For the text-containing cell, return its midpoint in (X, Y) coordinate format. 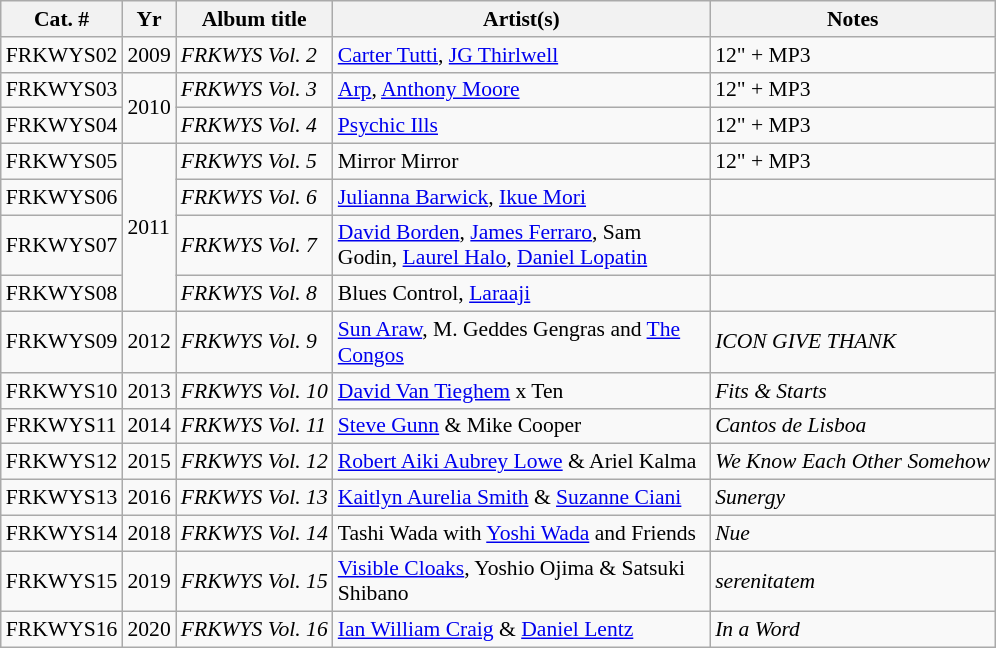
Carter Tutti, JG Thirlwell (522, 55)
We Know Each Other Somehow (852, 462)
2010 (148, 108)
FRKWYS08 (62, 294)
FRKWYS09 (62, 342)
2018 (148, 533)
FRKWYS14 (62, 533)
2016 (148, 498)
FRKWYS Vol. 9 (254, 342)
Julianna Barwick, Ikue Mori (522, 197)
Psychic Ills (522, 126)
Artist(s) (522, 19)
FRKWYS Vol. 7 (254, 246)
FRKWYS04 (62, 126)
2012 (148, 342)
FRKWYS06 (62, 197)
FRKWYS12 (62, 462)
David Van Tieghem x Ten (522, 391)
FRKWYS Vol. 5 (254, 162)
In a Word (852, 630)
FRKWYS Vol. 16 (254, 630)
Sunergy (852, 498)
FRKWYS Vol. 14 (254, 533)
Blues Control, Laraaji (522, 294)
2015 (148, 462)
2019 (148, 582)
FRKWYS10 (62, 391)
FRKWYS Vol. 8 (254, 294)
FRKWYS02 (62, 55)
Steve Gunn & Mike Cooper (522, 426)
FRKWYS03 (62, 90)
Visible Cloaks, Yoshio Ojima & Satsuki Shibano (522, 582)
serenitatem (852, 582)
FRKWYS Vol. 10 (254, 391)
Arp, Anthony Moore (522, 90)
2014 (148, 426)
2009 (148, 55)
Kaitlyn Aurelia Smith & Suzanne Ciani (522, 498)
Tashi Wada with Yoshi Wada and Friends (522, 533)
2013 (148, 391)
FRKWYS07 (62, 246)
Fits & Starts (852, 391)
Yr (148, 19)
FRKWYS16 (62, 630)
FRKWYS Vol. 11 (254, 426)
FRKWYS Vol. 13 (254, 498)
ICON GIVE THANK (852, 342)
FRKWYS13 (62, 498)
Notes (852, 19)
Nue (852, 533)
FRKWYS Vol. 12 (254, 462)
FRKWYS15 (62, 582)
Mirror Mirror (522, 162)
FRKWYS Vol. 15 (254, 582)
David Borden, James Ferraro, Sam Godin, Laurel Halo, Daniel Lopatin (522, 246)
2011 (148, 228)
Cat. # (62, 19)
FRKWYS Vol. 3 (254, 90)
FRKWYS Vol. 2 (254, 55)
Robert Aiki Aubrey Lowe & Ariel Kalma (522, 462)
Sun Araw, M. Geddes Gengras and The Congos (522, 342)
Ian William Craig & Daniel Lentz (522, 630)
FRKWYS Vol. 4 (254, 126)
Cantos de Lisboa (852, 426)
FRKWYS05 (62, 162)
2020 (148, 630)
FRKWYS11 (62, 426)
FRKWYS Vol. 6 (254, 197)
Album title (254, 19)
